Extract the [x, y] coordinate from the center of the cell holding the provided text.  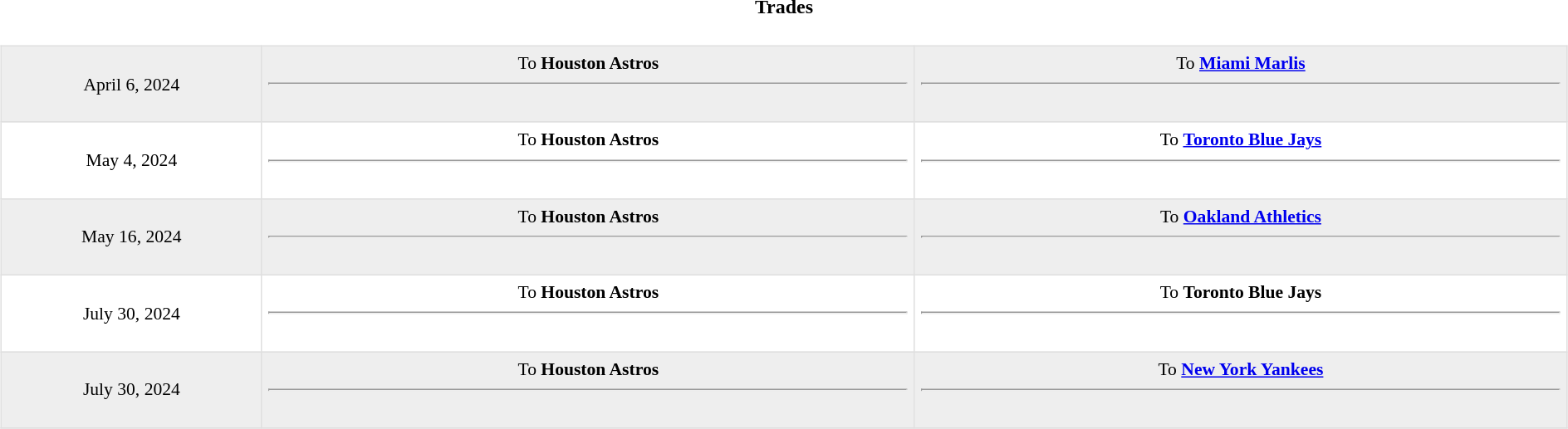
To New York Yankees [1241, 390]
May 4, 2024 [131, 160]
April 6, 2024 [131, 84]
To Miami Marlis [1241, 84]
May 16, 2024 [131, 236]
To Oakland Athletics [1241, 236]
